Capture the cell that displays the provided text and extract its [X, Y] central coordinate. 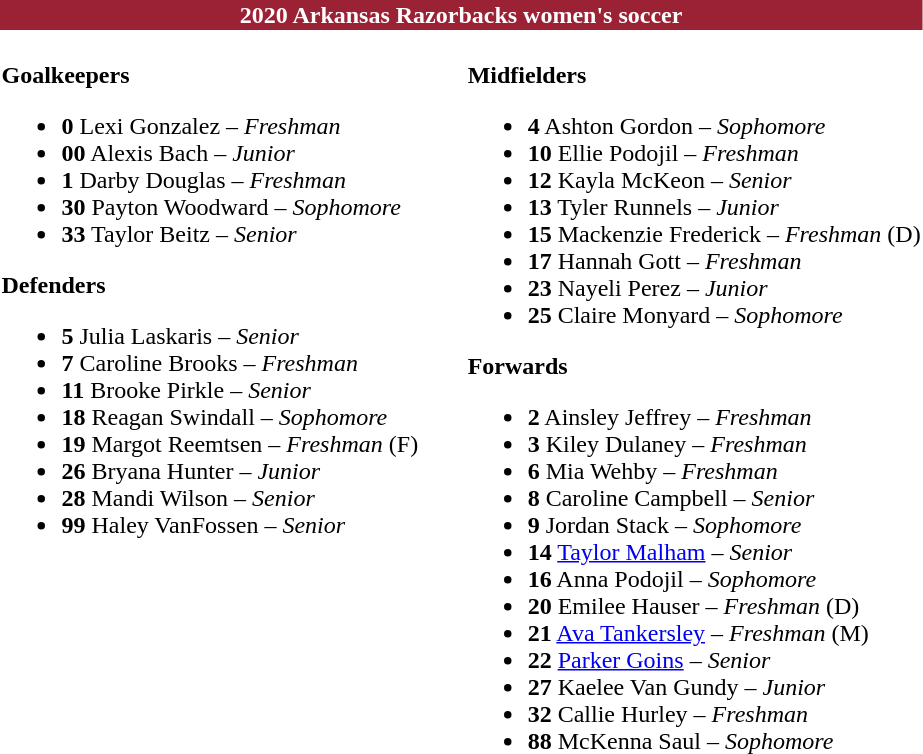
2020 Arkansas Razorbacks women's soccer [461, 15]
